Capture the cell that displays the provided text and extract its (X, Y) central coordinate. 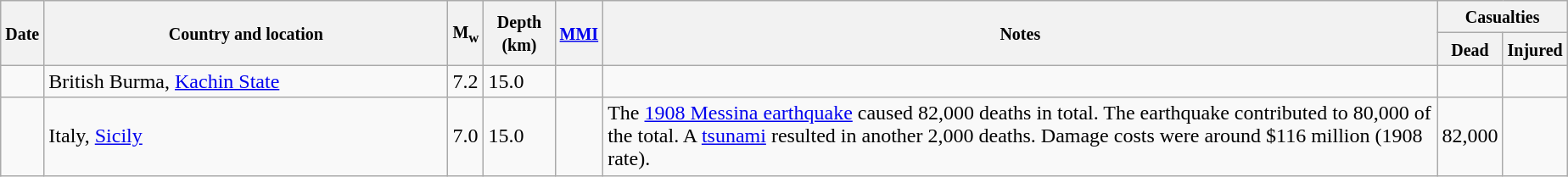
Casualties (1502, 17)
Date (22, 33)
7.2 (466, 81)
82,000 (1470, 136)
Injured (1535, 49)
Mw (466, 33)
British Burma, Kachin State (246, 81)
Dead (1470, 49)
7.0 (466, 136)
MMI (579, 33)
Italy, Sicily (246, 136)
Notes (1020, 33)
Country and location (246, 33)
Depth (km) (519, 33)
